Provide the (x, y) coordinate of the cell's center where the given text is located.  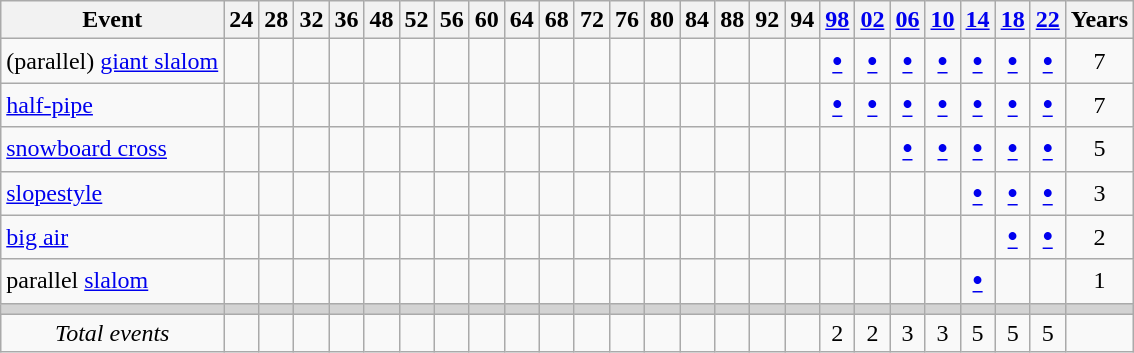
half-pipe (112, 105)
28 (276, 20)
36 (346, 20)
76 (626, 20)
Total events (112, 333)
88 (732, 20)
22 (1048, 20)
18 (1012, 20)
52 (416, 20)
56 (452, 20)
1 (1099, 281)
32 (312, 20)
Years (1099, 20)
80 (662, 20)
98 (838, 20)
parallel slalom (112, 281)
14 (978, 20)
Event (112, 20)
big air (112, 237)
10 (942, 20)
24 (242, 20)
60 (486, 20)
68 (556, 20)
02 (872, 20)
48 (382, 20)
92 (768, 20)
94 (802, 20)
(parallel) giant slalom (112, 61)
slopestyle (112, 193)
64 (522, 20)
snowboard cross (112, 149)
84 (698, 20)
06 (908, 20)
72 (592, 20)
